From the cell containing the given text, extract its center point as (x, y) coordinate. 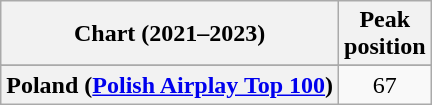
Poland (Polish Airplay Top 100) (170, 85)
67 (385, 85)
Chart (2021–2023) (170, 34)
Peakposition (385, 34)
